Extract the [x, y] coordinate from the center of the cell holding the provided text.  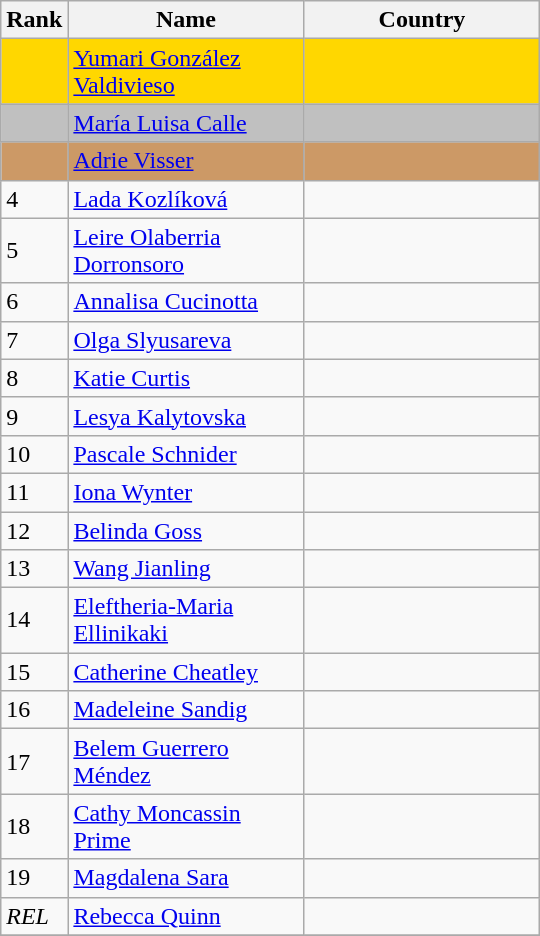
8 [34, 378]
17 [34, 762]
Olga Slyusareva [186, 340]
Adrie Visser [186, 161]
Name [186, 20]
Catherine Cheatley [186, 672]
Eleftheria-Maria Ellinikaki [186, 620]
11 [34, 492]
10 [34, 454]
Leire Olaberria Dorronsoro [186, 250]
Yumari González Valdivieso [186, 72]
Lada Kozlíková [186, 199]
9 [34, 416]
Iona Wynter [186, 492]
4 [34, 199]
Magdalena Sara [186, 878]
Belem Guerrero Méndez [186, 762]
Lesya Kalytovska [186, 416]
12 [34, 531]
5 [34, 250]
Wang Jianling [186, 569]
Madeleine Sandig [186, 710]
19 [34, 878]
18 [34, 826]
16 [34, 710]
6 [34, 302]
Country [422, 20]
14 [34, 620]
Pascale Schnider [186, 454]
Katie Curtis [186, 378]
María Luisa Calle [186, 123]
Cathy Moncassin Prime [186, 826]
15 [34, 672]
REL [34, 916]
Rank [34, 20]
13 [34, 569]
Belinda Goss [186, 531]
7 [34, 340]
Annalisa Cucinotta [186, 302]
Rebecca Quinn [186, 916]
